Return the [x, y] coordinate for the center point of the cell that contains the specified text.  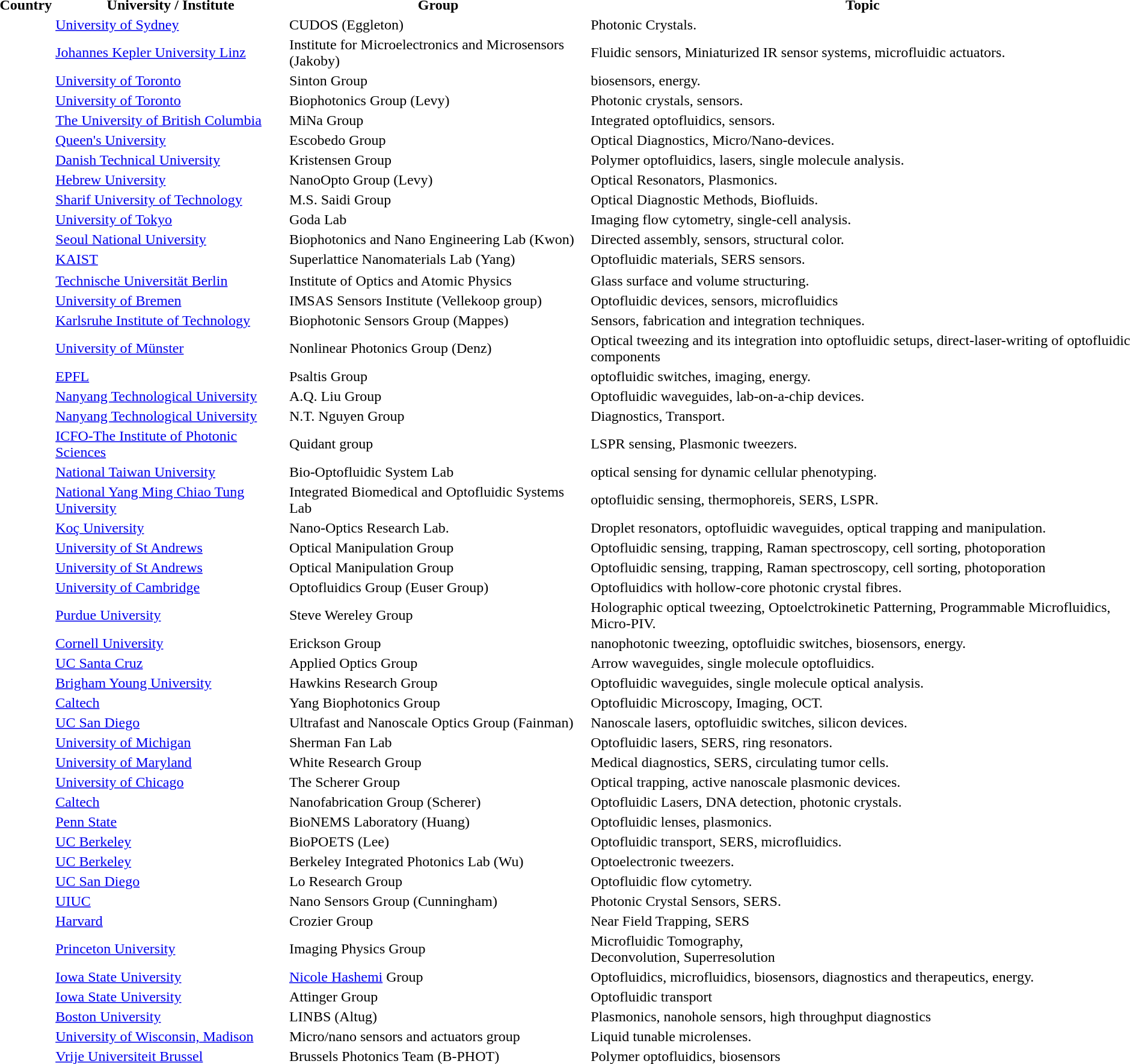
Nicole Hashemi Group [438, 977]
Seoul National University [171, 239]
The University of British Columbia [171, 120]
Purdue University [171, 616]
Berkeley Integrated Photonics Lab (Wu) [438, 861]
University of Tokyo [171, 219]
University of Sydney [171, 25]
Bio-Optofluidic System Lab [438, 472]
EPFL [171, 376]
Cornell University [171, 643]
Applied Optics Group [438, 663]
BioPOETS (Lee) [438, 842]
BioNEMS Laboratory (Huang) [438, 822]
Institute for Microelectronics and Microsensors (Jakoby) [438, 53]
Quidant group [438, 444]
University of Chicago [171, 782]
Sherman Fan Lab [438, 742]
University of Bremen [171, 301]
Hebrew University [171, 180]
Optofluidics Group (Euser Group) [438, 587]
The Scherer Group [438, 782]
M.S. Saidi Group [438, 200]
UIUC [171, 901]
Goda Lab [438, 219]
Steve Wereley Group [438, 616]
Danish Technical University [171, 160]
UC Santa Cruz [171, 663]
Lo Research Group [438, 881]
Nano-Optics Research Lab. [438, 528]
Erickson Group [438, 643]
University of Maryland [171, 762]
Integrated Biomedical and Optofluidic Systems Lab [438, 500]
Johannes Kepler University Linz [171, 53]
Harvard [171, 921]
Brigham Young University [171, 683]
Imaging Physics Group [438, 949]
Kristensen Group [438, 160]
KAIST [171, 259]
A.Q. Liu Group [438, 396]
University of Münster [171, 349]
Karlsruhe Institute of Technology [171, 320]
Biophotonic Sensors Group (Mappes) [438, 320]
LINBS (Altug) [438, 1017]
Hawkins Research Group [438, 683]
Ultrafast and Nanoscale Optics Group (Fainman) [438, 723]
University of Wisconsin, Madison [171, 1036]
Biophotonics and Nano Engineering Lab (Kwon) [438, 239]
N.T. Nguyen Group [438, 416]
IMSAS Sensors Institute (Vellekoop group) [438, 301]
White Research Group [438, 762]
Nano Sensors Group (Cunningham) [438, 901]
CUDOS (Eggleton) [438, 25]
University of Cambridge [171, 587]
Boston University [171, 1017]
Escobedo Group [438, 140]
Biophotonics Group (Levy) [438, 100]
Technische Universität Berlin [171, 281]
Crozier Group [438, 921]
Micro/nano sensors and actuators group [438, 1036]
Nanofabrication Group (Scherer) [438, 802]
Yang Biophotonics Group [438, 703]
Superlattice Nanomaterials Lab (Yang) [438, 259]
Penn State [171, 822]
MiNa Group [438, 120]
National Taiwan University [171, 472]
Psaltis Group [438, 376]
Attinger Group [438, 997]
University of Michigan [171, 742]
National Yang Ming Chiao Tung University [171, 500]
Sharif University of Technology [171, 200]
Princeton University [171, 949]
Sinton Group [438, 81]
NanoOpto Group (Levy) [438, 180]
Nonlinear Photonics Group (Denz) [438, 349]
ICFO-The Institute of Photonic Sciences [171, 444]
Queen's University [171, 140]
Koç University [171, 528]
Institute of Optics and Atomic Physics [438, 281]
